Return [x, y] of the center of cell containing provided text 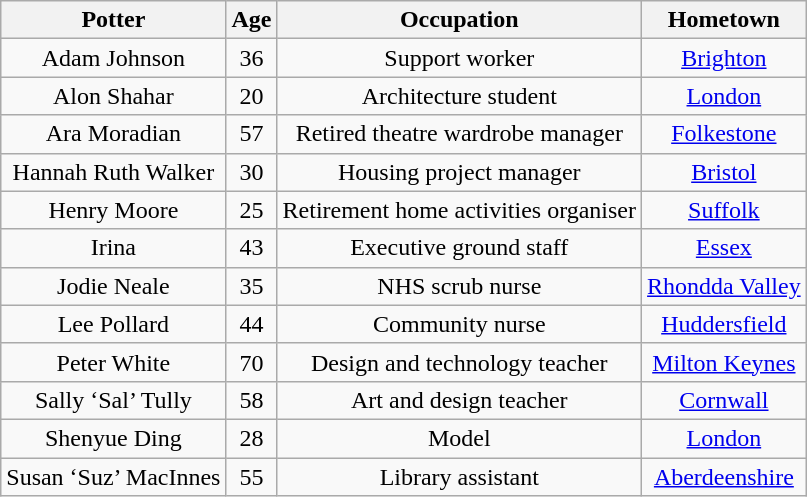
Hannah Ruth Walker [114, 172]
Cornwall [724, 400]
Art and design teacher [460, 400]
Rhondda Valley [724, 286]
Retirement home activities organiser [460, 210]
Henry Moore [114, 210]
Sally ‘Sal’ Tully [114, 400]
55 [252, 477]
Milton Keynes [724, 362]
Executive ground staff [460, 248]
44 [252, 324]
Brighton [724, 58]
28 [252, 438]
Adam Johnson [114, 58]
Lee Pollard [114, 324]
Housing project manager [460, 172]
Age [252, 20]
Support worker [460, 58]
Aberdeenshire [724, 477]
57 [252, 134]
70 [252, 362]
25 [252, 210]
Design and technology teacher [460, 362]
Jodie Neale [114, 286]
58 [252, 400]
Alon Shahar [114, 96]
Architecture student [460, 96]
20 [252, 96]
Suffolk [724, 210]
NHS scrub nurse [460, 286]
Library assistant [460, 477]
Hometown [724, 20]
Occupation [460, 20]
Peter White [114, 362]
Community nurse [460, 324]
35 [252, 286]
Ara Moradian [114, 134]
Retired theatre wardrobe manager [460, 134]
Susan ‘Suz’ MacInnes [114, 477]
Model [460, 438]
Essex [724, 248]
36 [252, 58]
Folkestone [724, 134]
Irina [114, 248]
Bristol [724, 172]
Potter [114, 20]
43 [252, 248]
30 [252, 172]
Shenyue Ding [114, 438]
Huddersfield [724, 324]
